Determine the [X, Y] coordinate at the center of the cell enclosing the given text.  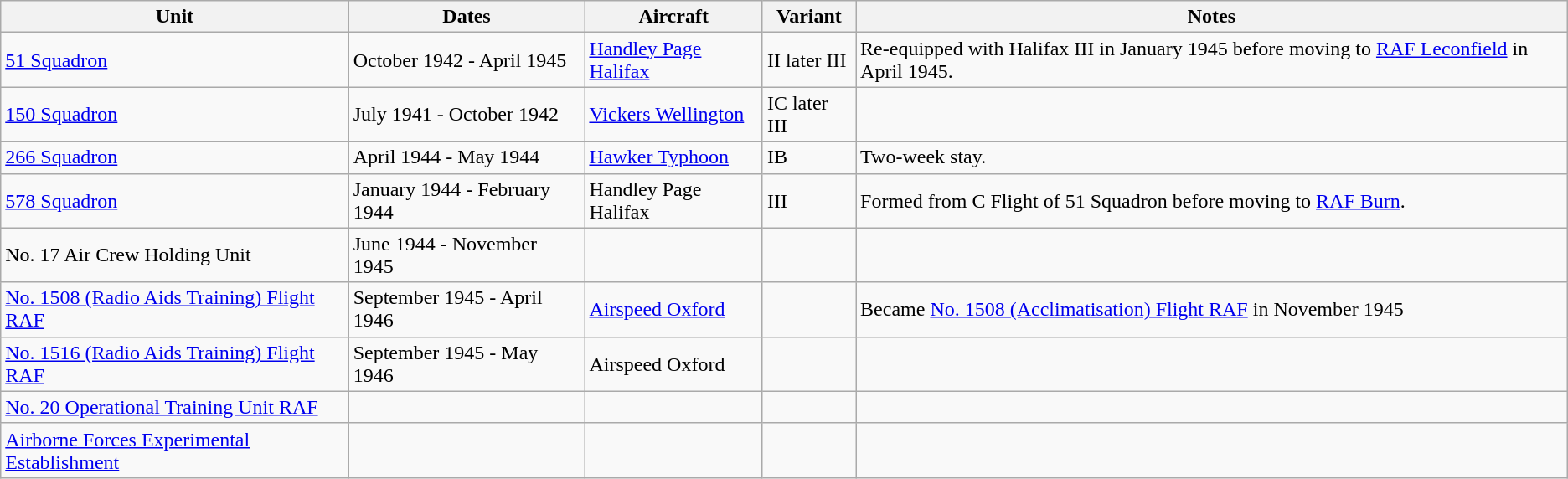
III [809, 201]
Vickers Wellington [673, 114]
Dates [467, 17]
Hawker Typhoon [673, 157]
Notes [1212, 17]
January 1944 - February 1944 [467, 201]
266 Squadron [174, 157]
No. 17 Air Crew Holding Unit [174, 255]
Became No. 1508 (Acclimatisation) Flight RAF in November 1945 [1212, 310]
Re-equipped with Halifax III in January 1945 before moving to RAF Leconfield in April 1945. [1212, 60]
Formed from C Flight of 51 Squadron before moving to RAF Burn. [1212, 201]
April 1944 - May 1944 [467, 157]
No. 20 Operational Training Unit RAF [174, 407]
October 1942 - April 1945 [467, 60]
No. 1508 (Radio Aids Training) Flight RAF [174, 310]
IB [809, 157]
II later III [809, 60]
IC later III [809, 114]
June 1944 - November 1945 [467, 255]
September 1945 - May 1946 [467, 363]
Aircraft [673, 17]
September 1945 - April 1946 [467, 310]
578 Squadron [174, 201]
51 Squadron [174, 60]
150 Squadron [174, 114]
No. 1516 (Radio Aids Training) Flight RAF [174, 363]
Airborne Forces Experimental Establishment [174, 451]
July 1941 - October 1942 [467, 114]
Unit [174, 17]
Variant [809, 17]
Two-week stay. [1212, 157]
